Extract the [X, Y] coordinate from the center of the cell holding the provided text.  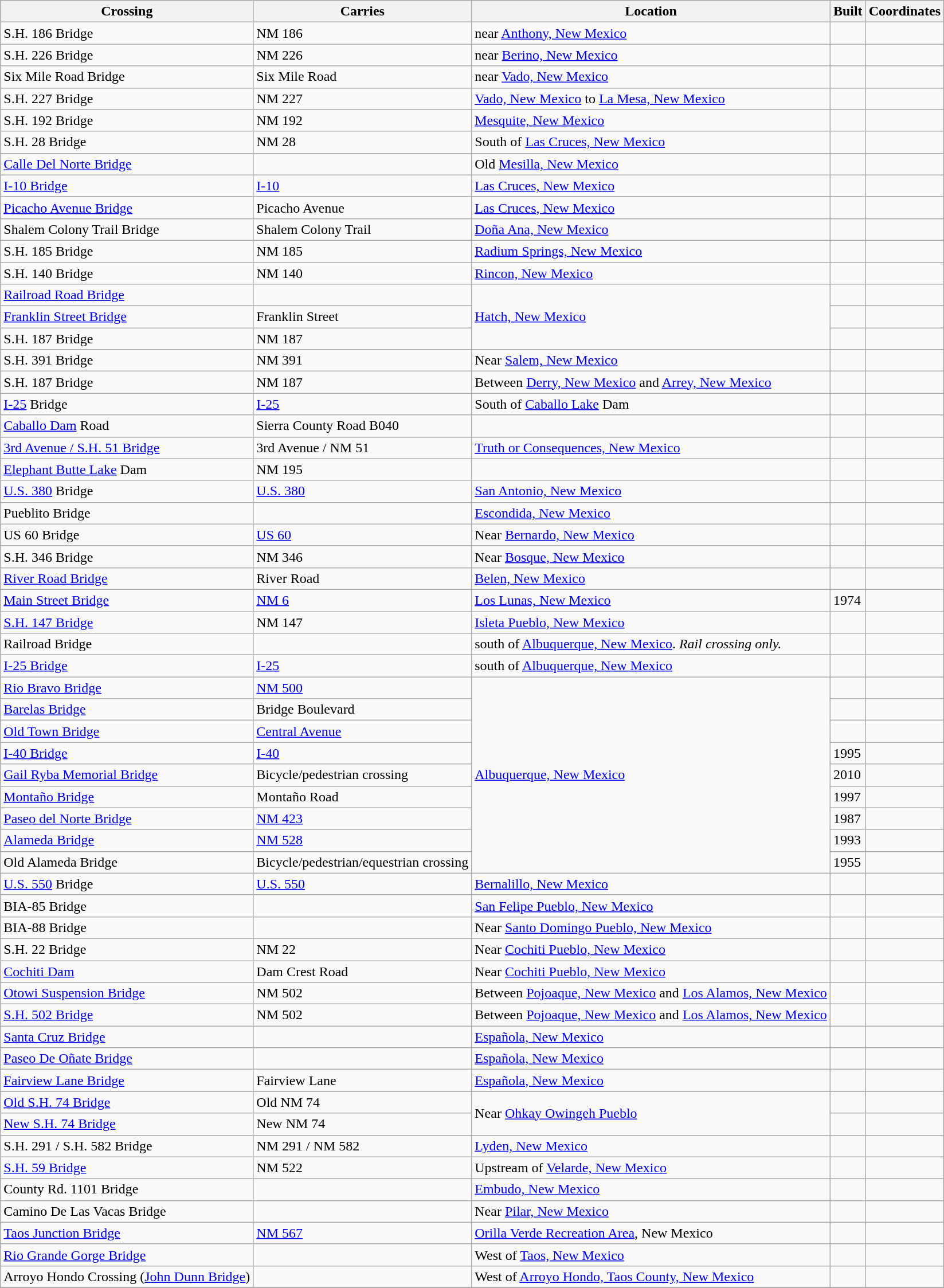
1993 [848, 840]
San Antonio, New Mexico [651, 491]
Doña Ana, New Mexico [651, 229]
Calle Del Norte Bridge [127, 164]
Main Street Bridge [127, 600]
Old Alameda Bridge [127, 862]
NM 186 [362, 33]
NM 522 [362, 1168]
Bicycle/pedestrian crossing [362, 775]
West of Arroyo Hondo, Taos County, New Mexico [651, 1277]
Near Pilar, New Mexico [651, 1211]
S.H. 226 Bridge [127, 55]
Picacho Avenue Bridge [127, 208]
Carries [362, 11]
Elephant Butte Lake Dam [127, 469]
NM 28 [362, 142]
Gail Ryba Memorial Bridge [127, 775]
NM 147 [362, 622]
Shalem Colony Trail Bridge [127, 229]
Sierra County Road B040 [362, 426]
NM 22 [362, 949]
U.S. 380 Bridge [127, 491]
Truth or Consequences, New Mexico [651, 448]
south of Albuquerque, New Mexico [651, 666]
NM 185 [362, 251]
Railroad Road Bridge [127, 295]
3rd Avenue / S.H. 51 Bridge [127, 448]
NM 6 [362, 600]
Belen, New Mexico [651, 578]
Camino De Las Vacas Bridge [127, 1211]
Upstream of Velarde, New Mexico [651, 1168]
Between Derry, New Mexico and Arrey, New Mexico [651, 382]
I-40 [362, 753]
south of Albuquerque, New Mexico. Rail crossing only. [651, 644]
S.H. 140 Bridge [127, 273]
Dam Crest Road [362, 972]
Escondida, New Mexico [651, 513]
BIA-88 Bridge [127, 927]
1987 [848, 819]
NM 346 [362, 557]
Alameda Bridge [127, 840]
Vado, New Mexico to La Mesa, New Mexico [651, 99]
Cochiti Dam [127, 972]
Built [848, 11]
Fairview Lane [362, 1080]
U.S. 550 Bridge [127, 884]
NM 423 [362, 819]
S.H. 28 Bridge [127, 142]
S.H. 346 Bridge [127, 557]
S.H. 502 Bridge [127, 1015]
Near Ohkay Owingeh Pueblo [651, 1113]
Franklin Street Bridge [127, 317]
West of Taos, New Mexico [651, 1255]
NM 227 [362, 99]
Otowi Suspension Bridge [127, 993]
I-10 Bridge [127, 186]
Radium Springs, New Mexico [651, 251]
Six Mile Road [362, 77]
US 60 [362, 535]
Santa Cruz Bridge [127, 1037]
near Anthony, New Mexico [651, 33]
Montaño Road [362, 797]
BIA-85 Bridge [127, 906]
S.H. 22 Bridge [127, 949]
Location [651, 11]
Taos Junction Bridge [127, 1233]
Crossing [127, 11]
S.H. 291 / S.H. 582 Bridge [127, 1146]
Lyden, New Mexico [651, 1146]
Rio Bravo Bridge [127, 688]
Fairview Lane Bridge [127, 1080]
Shalem Colony Trail [362, 229]
NM 226 [362, 55]
South of Las Cruces, New Mexico [651, 142]
Pueblito Bridge [127, 513]
New S.H. 74 Bridge [127, 1124]
Embudo, New Mexico [651, 1189]
1974 [848, 600]
NM 195 [362, 469]
Franklin Street [362, 317]
S.H. 186 Bridge [127, 33]
Old Mesilla, New Mexico [651, 164]
Near Bosque, New Mexico [651, 557]
1955 [848, 862]
2010 [848, 775]
Isleta Pueblo, New Mexico [651, 622]
Old Town Bridge [127, 731]
Paseo del Norte Bridge [127, 819]
NM 500 [362, 688]
S.H. 185 Bridge [127, 251]
S.H. 227 Bridge [127, 99]
U.S. 380 [362, 491]
Rincon, New Mexico [651, 273]
Mesquite, New Mexico [651, 120]
San Felipe Pueblo, New Mexico [651, 906]
Paseo De Oñate Bridge [127, 1059]
NM 528 [362, 840]
NM 140 [362, 273]
U.S. 550 [362, 884]
1997 [848, 797]
NM 291 / NM 582 [362, 1146]
Near Santo Domingo Pueblo, New Mexico [651, 927]
Near Salem, New Mexico [651, 361]
Caballo Dam Road [127, 426]
NM 391 [362, 361]
Picacho Avenue [362, 208]
Arroyo Hondo Crossing (John Dunn Bridge) [127, 1277]
near Vado, New Mexico [651, 77]
Albuquerque, New Mexico [651, 775]
New NM 74 [362, 1124]
Bridge Boulevard [362, 710]
1995 [848, 753]
County Rd. 1101 Bridge [127, 1189]
US 60 Bridge [127, 535]
I-40 Bridge [127, 753]
I-10 [362, 186]
Old S.H. 74 Bridge [127, 1102]
Coordinates [904, 11]
Montaño Bridge [127, 797]
Bernalillo, New Mexico [651, 884]
3rd Avenue / NM 51 [362, 448]
S.H. 59 Bridge [127, 1168]
Orilla Verde Recreation Area, New Mexico [651, 1233]
Los Lunas, New Mexico [651, 600]
Barelas Bridge [127, 710]
Near Bernardo, New Mexico [651, 535]
Central Avenue [362, 731]
S.H. 192 Bridge [127, 120]
NM 192 [362, 120]
S.H. 147 Bridge [127, 622]
Six Mile Road Bridge [127, 77]
Old NM 74 [362, 1102]
Railroad Bridge [127, 644]
South of Caballo Lake Dam [651, 404]
Hatch, New Mexico [651, 317]
S.H. 391 Bridge [127, 361]
River Road Bridge [127, 578]
near Berino, New Mexico [651, 55]
Rio Grande Gorge Bridge [127, 1255]
NM 567 [362, 1233]
River Road [362, 578]
Bicycle/pedestrian/equestrian crossing [362, 862]
